Scan for the cell matching the given text and deliver its [x, y] coordinate at center. 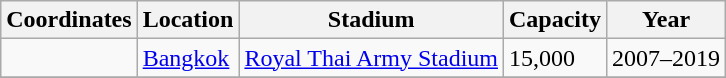
Stadium [372, 20]
Year [666, 20]
15,000 [556, 58]
Coordinates [69, 20]
Bangkok [188, 58]
2007–2019 [666, 58]
Royal Thai Army Stadium [372, 58]
Location [188, 20]
Capacity [556, 20]
